Pinpoint the cell where the given text exists, returning its (x, y) midpoint coordinate. 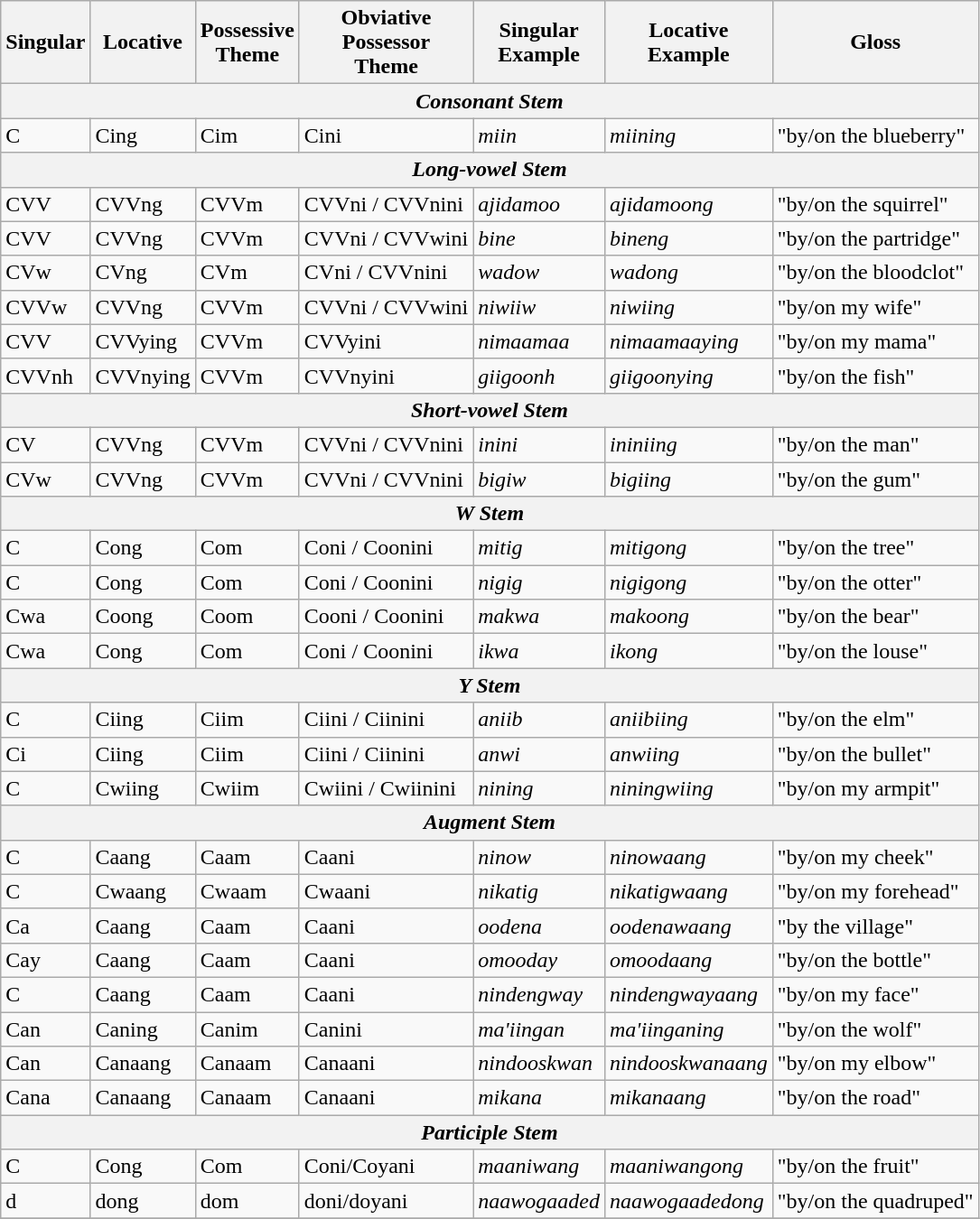
Cini (386, 135)
wadow (539, 273)
LocativeExample (688, 42)
"by/on the tree" (875, 548)
ma'iinganing (688, 1028)
ninowaang (688, 857)
inini (539, 444)
nigigong (688, 582)
ajidamoo (539, 204)
Short-vowel Stem (490, 410)
"by/on the bloodclot" (875, 273)
Long-vowel Stem (490, 170)
nindooskwan (539, 1064)
Augment Stem (490, 823)
Coni/Coyani (386, 1167)
Canim (247, 1028)
CVVnying (143, 376)
Cim (247, 135)
nindengway (539, 994)
"by/on the fish" (875, 376)
CVVnh (45, 376)
nindengwayaang (688, 994)
Coong (143, 617)
"by/on the blueberry" (875, 135)
"by/on the road" (875, 1098)
dong (143, 1201)
Gloss (875, 42)
maaniwangong (688, 1167)
"by/on my elbow" (875, 1064)
"by/on my forehead" (875, 891)
Cay (45, 960)
niwiiw (539, 307)
giigoonying (688, 376)
Y Stem (490, 685)
dom (247, 1201)
"by/on the partridge" (875, 238)
nimaamaa (539, 341)
Cana (45, 1098)
"by/on my mama" (875, 341)
niwiing (688, 307)
miining (688, 135)
makwa (539, 617)
mikanaang (688, 1098)
Locative (143, 42)
nikatigwaang (688, 891)
CV (45, 444)
ikong (688, 651)
"by/on the man" (875, 444)
Cooni / Coonini (386, 617)
Cwiing (143, 788)
ikwa (539, 651)
makoong (688, 617)
W Stem (490, 514)
"by/on the bear" (875, 617)
Cing (143, 135)
Consonant Stem (490, 101)
CVVnyini (386, 376)
SingularExample (539, 42)
ObviativePossessorTheme (386, 42)
bigiw (539, 479)
ininiing (688, 444)
"by/on the elm" (875, 720)
omoodaang (688, 960)
bine (539, 238)
miin (539, 135)
"by/on the louse" (875, 651)
anwiing (688, 754)
d (45, 1201)
Singular (45, 42)
ninow (539, 857)
"by the village" (875, 926)
Cwiim (247, 788)
aniib (539, 720)
oodena (539, 926)
naawogaadedong (688, 1201)
"by/on the fruit" (875, 1167)
ajidamoong (688, 204)
nimaamaaying (688, 341)
CVVying (143, 341)
nindooskwanaang (688, 1064)
nikatig (539, 891)
mitig (539, 548)
CVVw (45, 307)
CVm (247, 273)
aniibiing (688, 720)
omooday (539, 960)
ma'iingan (539, 1028)
bigiing (688, 479)
"by/on the quadruped" (875, 1201)
nigig (539, 582)
Ca (45, 926)
anwi (539, 754)
oodenawaang (688, 926)
Canini (386, 1028)
Coom (247, 617)
"by/on the otter" (875, 582)
"by/on the bottle" (875, 960)
niningwiing (688, 788)
CVng (143, 273)
"by/on the gum" (875, 479)
naawogaaded (539, 1201)
"by/on my face" (875, 994)
"by/on the squirrel" (875, 204)
Participle Stem (490, 1132)
CVni / CVVnini (386, 273)
maaniwang (539, 1167)
PossessiveTheme (247, 42)
doni/doyani (386, 1201)
Caning (143, 1028)
"by/on my armpit" (875, 788)
giigoonh (539, 376)
bineng (688, 238)
mikana (539, 1098)
mitigong (688, 548)
"by/on the bullet" (875, 754)
wadong (688, 273)
"by/on my cheek" (875, 857)
Cwaam (247, 891)
Ci (45, 754)
nining (539, 788)
CVVyini (386, 341)
Cwaang (143, 891)
Cwaani (386, 891)
Cwiini / Cwiinini (386, 788)
"by/on my wife" (875, 307)
"by/on the wolf" (875, 1028)
